From the cell containing the given text, extract its center point as [X, Y] coordinate. 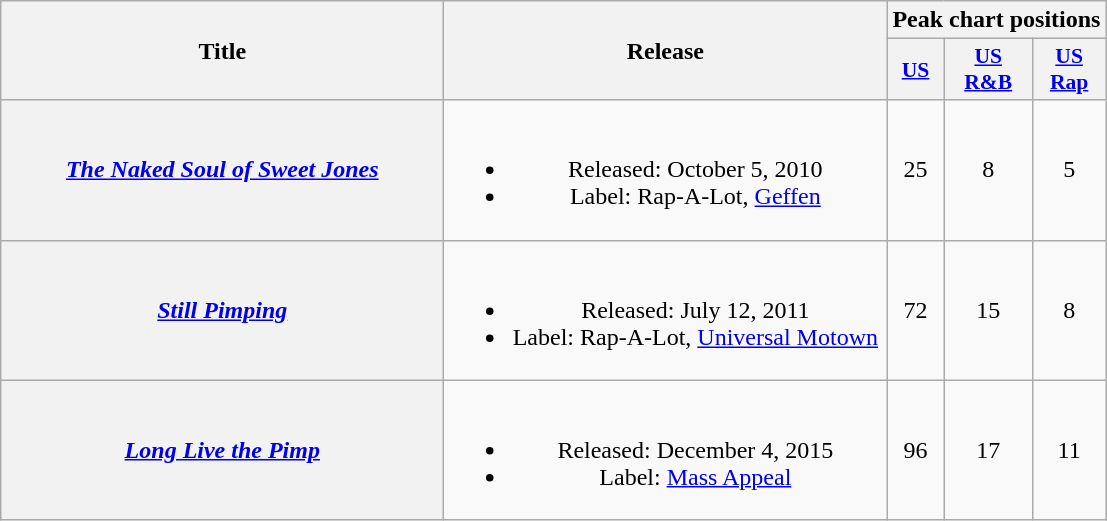
The Naked Soul of Sweet Jones [222, 170]
96 [916, 450]
Released: October 5, 2010Label: Rap-A-Lot, Geffen [666, 170]
Released: July 12, 2011Label: Rap-A-Lot, Universal Motown [666, 310]
Release [666, 50]
11 [1069, 450]
Peak chart positions [996, 20]
15 [988, 310]
5 [1069, 170]
17 [988, 450]
72 [916, 310]
USR&B [988, 70]
25 [916, 170]
USRap [1069, 70]
Released: December 4, 2015Label: Mass Appeal [666, 450]
US [916, 70]
Still Pimping [222, 310]
Long Live the Pimp [222, 450]
Title [222, 50]
